Return the (x, y) coordinate for the center point of the cell that contains the specified text.  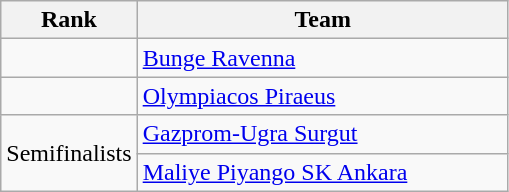
Gazprom-Ugra Surgut (322, 134)
Olympiacos Piraeus (322, 96)
Bunge Ravenna (322, 58)
Rank (69, 20)
Semifinalists (69, 153)
Team (322, 20)
Maliye Piyango SK Ankara (322, 172)
